Determine the [x, y] coordinate at the center of the cell enclosing the given text.  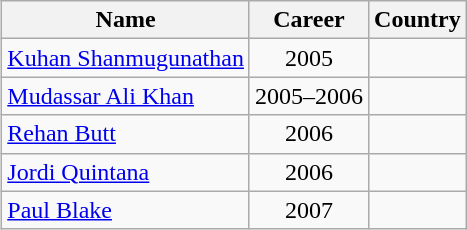
2005 [308, 58]
Paul Blake [126, 210]
Name [126, 20]
Jordi Quintana [126, 172]
Kuhan Shanmugunathan [126, 58]
2007 [308, 210]
Mudassar Ali Khan [126, 96]
Country [418, 20]
Rehan Butt [126, 134]
Career [308, 20]
2005–2006 [308, 96]
